Locate the cell with the specified text and output its [X, Y] center coordinate. 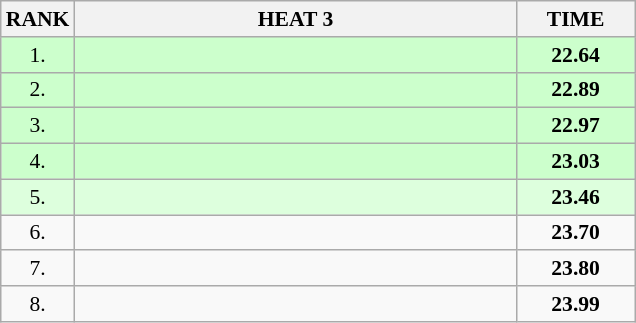
RANK [38, 19]
23.80 [576, 269]
1. [38, 55]
3. [38, 126]
22.97 [576, 126]
TIME [576, 19]
7. [38, 269]
22.89 [576, 90]
8. [38, 304]
23.46 [576, 197]
6. [38, 233]
5. [38, 197]
4. [38, 162]
23.70 [576, 233]
23.99 [576, 304]
2. [38, 90]
HEAT 3 [295, 19]
23.03 [576, 162]
22.64 [576, 55]
